Return the (x, y) coordinate for the center point of the cell that contains the specified text.  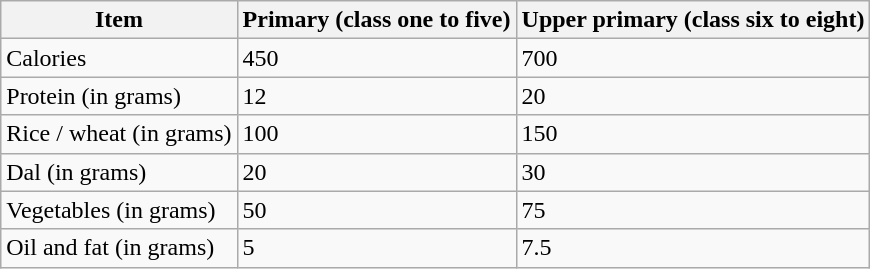
Protein (in grams) (119, 96)
Item (119, 20)
Rice / wheat (in grams) (119, 134)
Oil and fat (in grams) (119, 248)
Calories (119, 58)
12 (376, 96)
75 (693, 210)
Upper primary (class six to eight) (693, 20)
150 (693, 134)
Primary (class one to five) (376, 20)
7.5 (693, 248)
100 (376, 134)
Vegetables (in grams) (119, 210)
50 (376, 210)
Dal (in grams) (119, 172)
5 (376, 248)
30 (693, 172)
700 (693, 58)
450 (376, 58)
